Determine the [x, y] coordinate at the center of the cell enclosing the given text.  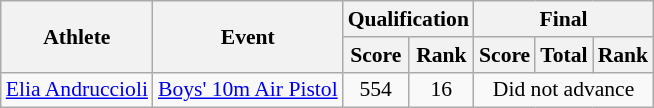
Qualification [408, 19]
554 [376, 90]
16 [442, 90]
Elia Andruccioli [77, 90]
Did not advance [564, 90]
Boys' 10m Air Pistol [248, 90]
Athlete [77, 36]
Total [564, 55]
Final [564, 19]
Event [248, 36]
